Pinpoint the cell where the given text exists, returning its (X, Y) midpoint coordinate. 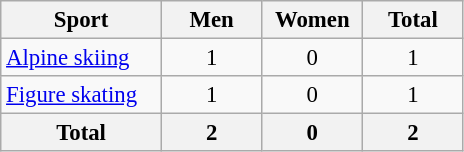
Sport (82, 20)
Women (312, 20)
Alpine skiing (82, 58)
Men (212, 20)
Figure skating (82, 95)
